For the text-containing cell, return its midpoint in [X, Y] coordinate format. 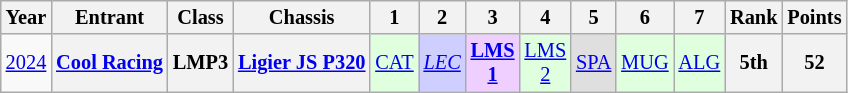
Chassis [302, 17]
5 [594, 17]
Rank [754, 17]
SPA [594, 63]
4 [545, 17]
2024 [26, 63]
Entrant [110, 17]
Points [814, 17]
LMS2 [545, 63]
LMS1 [493, 63]
2 [442, 17]
LMP3 [200, 63]
7 [700, 17]
5th [754, 63]
Ligier JS P320 [302, 63]
1 [394, 17]
52 [814, 63]
CAT [394, 63]
Class [200, 17]
MUG [644, 63]
LEC [442, 63]
3 [493, 17]
ALG [700, 63]
Cool Racing [110, 63]
6 [644, 17]
Year [26, 17]
